Provide the [X, Y] coordinate of the cell's center where the given text is located.  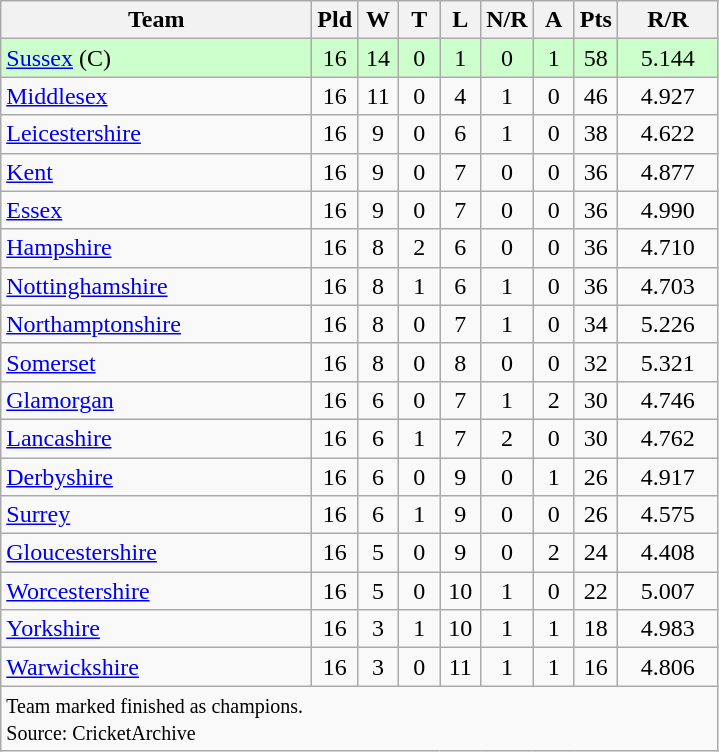
4.927 [668, 96]
Derbyshire [156, 477]
Essex [156, 210]
Glamorgan [156, 400]
46 [596, 96]
Leicestershire [156, 134]
5.321 [668, 362]
4.917 [668, 477]
4.983 [668, 629]
14 [378, 58]
22 [596, 591]
34 [596, 324]
32 [596, 362]
Lancashire [156, 438]
24 [596, 553]
4.408 [668, 553]
Gloucestershire [156, 553]
L [460, 20]
4.877 [668, 172]
Somerset [156, 362]
Northamptonshire [156, 324]
4.762 [668, 438]
Team [156, 20]
4.703 [668, 286]
A [554, 20]
38 [596, 134]
Yorkshire [156, 629]
4 [460, 96]
N/R [507, 20]
5.007 [668, 591]
4.622 [668, 134]
Sussex (C) [156, 58]
Worcestershire [156, 591]
Middlesex [156, 96]
5.226 [668, 324]
Warwickshire [156, 667]
Pld [335, 20]
4.575 [668, 515]
4.746 [668, 400]
T [420, 20]
4.990 [668, 210]
4.806 [668, 667]
Pts [596, 20]
18 [596, 629]
5.144 [668, 58]
Surrey [156, 515]
Nottinghamshire [156, 286]
4.710 [668, 248]
Kent [156, 172]
Team marked finished as champions.Source: CricketArchive [360, 718]
Hampshire [156, 248]
R/R [668, 20]
58 [596, 58]
W [378, 20]
